For the text-containing cell, return its midpoint in (X, Y) coordinate format. 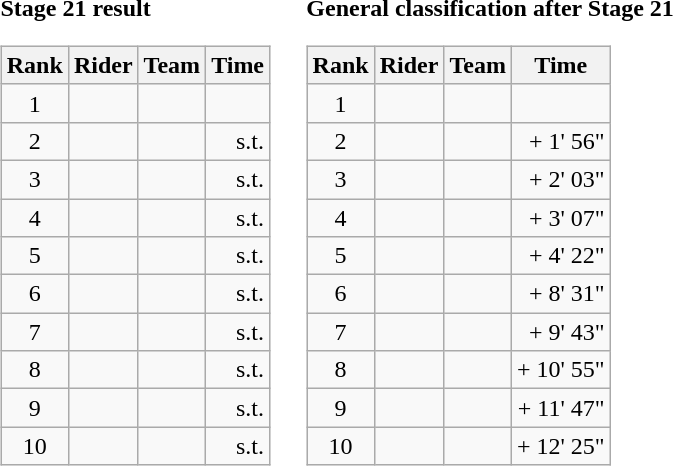
+ 3' 07" (560, 217)
+ 9' 43" (560, 332)
+ 2' 03" (560, 179)
+ 10' 55" (560, 370)
+ 11' 47" (560, 408)
+ 12' 25" (560, 446)
+ 1' 56" (560, 141)
+ 4' 22" (560, 256)
+ 8' 31" (560, 294)
